Scan for the cell matching the given text and deliver its [X, Y] coordinate at center. 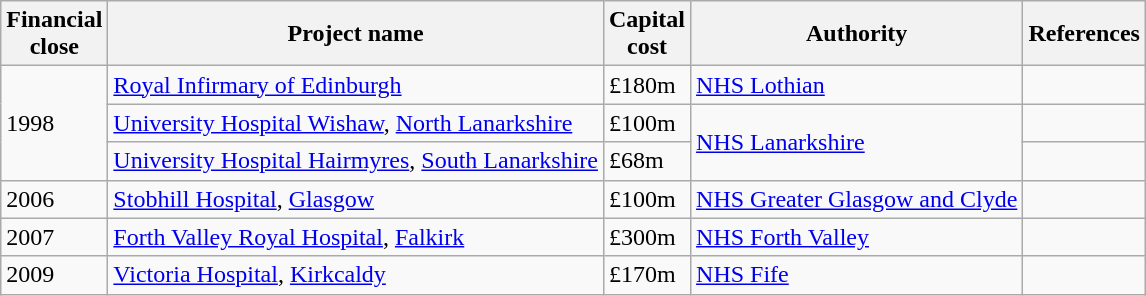
Victoria Hospital, Kirkcaldy [356, 275]
Financialclose [54, 34]
References [1084, 34]
2009 [54, 275]
NHS Forth Valley [857, 237]
Project name [356, 34]
2007 [54, 237]
1998 [54, 123]
NHS Fife [857, 275]
Forth Valley Royal Hospital, Falkirk [356, 237]
£170m [646, 275]
University Hospital Wishaw, North Lanarkshire [356, 123]
Stobhill Hospital, Glasgow [356, 199]
Royal Infirmary of Edinburgh [356, 85]
NHS Greater Glasgow and Clyde [857, 199]
£180m [646, 85]
NHS Lanarkshire [857, 142]
£300m [646, 237]
£68m [646, 161]
University Hospital Hairmyres, South Lanarkshire [356, 161]
Capitalcost [646, 34]
Authority [857, 34]
NHS Lothian [857, 85]
2006 [54, 199]
